Search for the cell housing the specified text and yield its [X, Y] center coordinate. 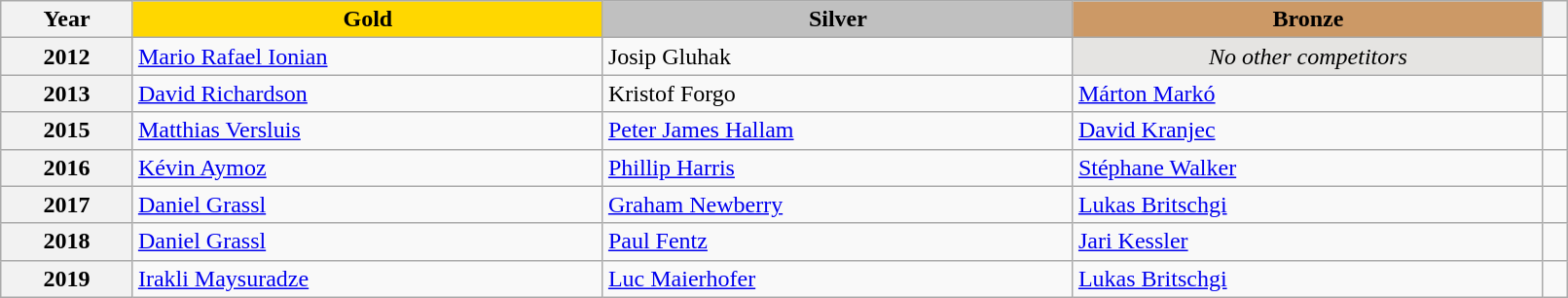
Jari Kessler [1308, 242]
Silver [837, 19]
Stéphane Walker [1308, 168]
Kristof Forgo [837, 93]
Phillip Harris [837, 168]
Bronze [1308, 19]
2017 [67, 205]
Kévin Aymoz [368, 168]
Josip Gluhak [837, 56]
Matthias Versluis [368, 130]
Gold [368, 19]
2012 [67, 56]
2016 [67, 168]
Márton Markó [1308, 93]
Irakli Maysuradze [368, 279]
Mario Rafael Ionian [368, 56]
Luc Maierhofer [837, 279]
David Kranjec [1308, 130]
2013 [67, 93]
David Richardson [368, 93]
Year [67, 19]
Peter James Hallam [837, 130]
2019 [67, 279]
2015 [67, 130]
Graham Newberry [837, 205]
No other competitors [1308, 56]
2018 [67, 242]
Paul Fentz [837, 242]
